Return (X, Y) of the center of cell containing provided text 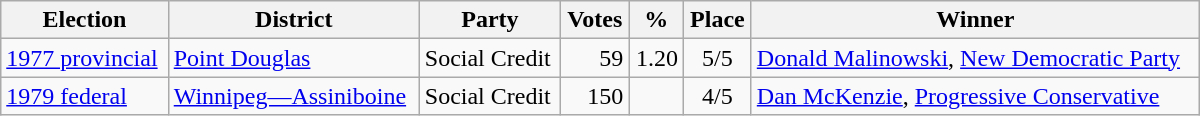
Dan McKenzie, Progressive Conservative (975, 96)
Election (84, 20)
% (656, 20)
4/5 (718, 96)
Winnipeg—Assiniboine (294, 96)
Winner (975, 20)
Party (490, 20)
59 (595, 58)
1977 provincial (84, 58)
5/5 (718, 58)
1.20 (656, 58)
District (294, 20)
150 (595, 96)
1979 federal (84, 96)
Votes (595, 20)
Donald Malinowski, New Democratic Party (975, 58)
Point Douglas (294, 58)
Place (718, 20)
